Search for the cell housing the specified text and yield its (X, Y) center coordinate. 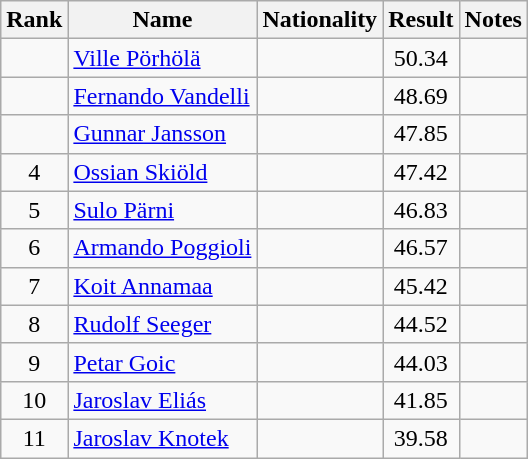
Jaroslav Knotek (162, 438)
5 (34, 210)
47.85 (421, 134)
9 (34, 362)
Rank (34, 20)
46.83 (421, 210)
Fernando Vandelli (162, 96)
50.34 (421, 58)
4 (34, 172)
48.69 (421, 96)
7 (34, 286)
8 (34, 324)
46.57 (421, 248)
Sulo Pärni (162, 210)
Koit Annamaa (162, 286)
6 (34, 248)
Petar Goic (162, 362)
Ville Pörhölä (162, 58)
Rudolf Seeger (162, 324)
41.85 (421, 400)
45.42 (421, 286)
44.03 (421, 362)
Nationality (320, 20)
Jaroslav Eliás (162, 400)
39.58 (421, 438)
10 (34, 400)
Result (421, 20)
Name (162, 20)
Gunnar Jansson (162, 134)
11 (34, 438)
44.52 (421, 324)
Armando Poggioli (162, 248)
47.42 (421, 172)
Notes (493, 20)
Ossian Skiöld (162, 172)
